Find where the given text appears and provide that cell's center as (x, y) coordinate. 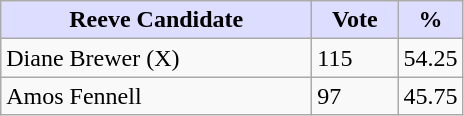
97 (355, 96)
115 (355, 58)
Amos Fennell (156, 96)
Vote (355, 20)
54.25 (430, 58)
Diane Brewer (X) (156, 58)
45.75 (430, 96)
% (430, 20)
Reeve Candidate (156, 20)
